Identify which cell holds the provided text, then report its (x, y) central coordinate. 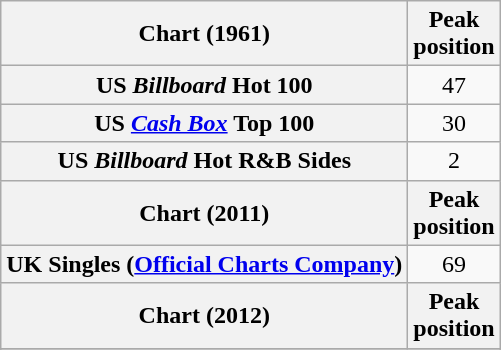
US Cash Box Top 100 (204, 123)
Chart (2012) (204, 316)
47 (454, 85)
30 (454, 123)
US Billboard Hot 100 (204, 85)
Chart (2011) (204, 212)
2 (454, 161)
US Billboard Hot R&B Sides (204, 161)
69 (454, 264)
UK Singles (Official Charts Company) (204, 264)
Chart (1961) (204, 34)
